Locate the cell with the specified text and output its [X, Y] center coordinate. 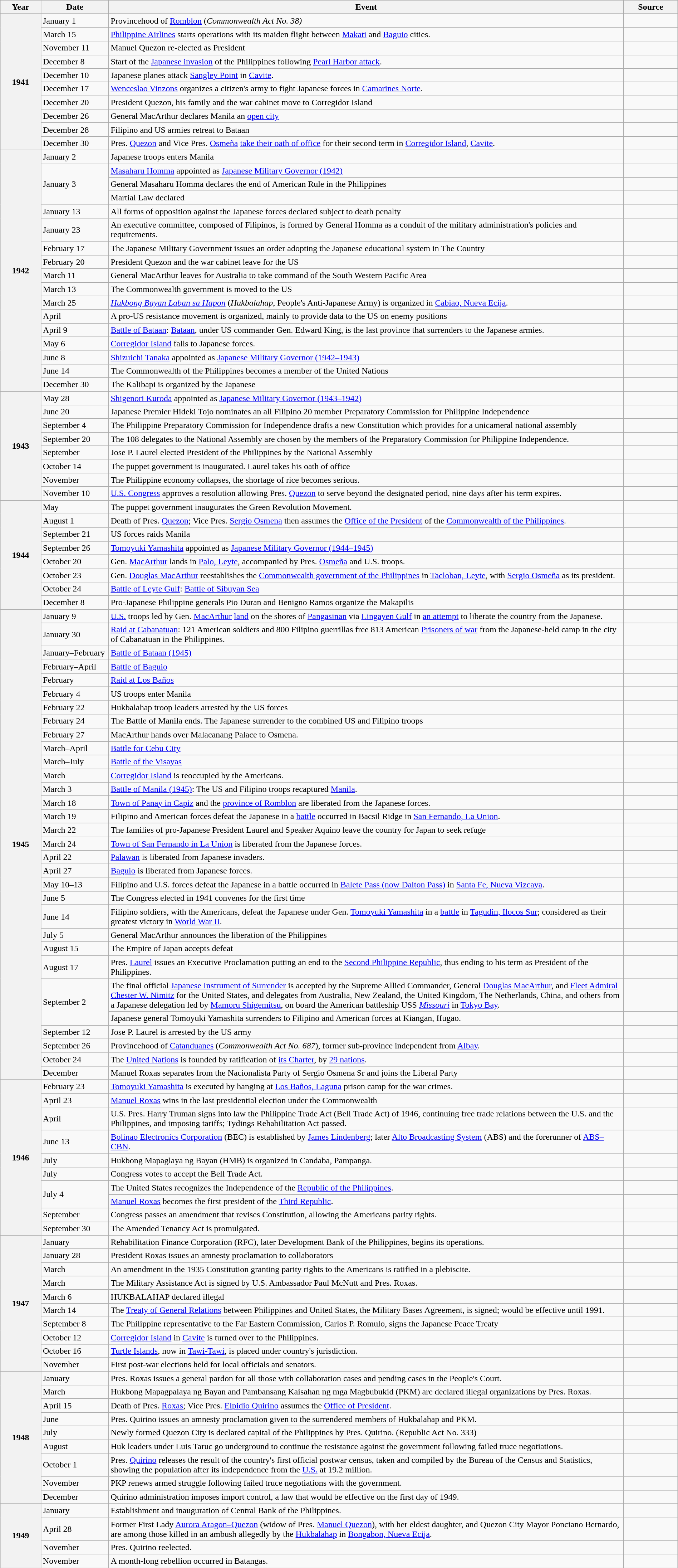
Manuel Roxas separates from the Nacionalista Party of Sergio Osmena Sr and joins the Liberal Party [366, 1073]
Source [651, 7]
Tomoyuki Yamashita appointed as Japanese Military Governor (1944–1945) [366, 548]
April 28 [74, 1529]
The Commonwealth of the Philippines becomes a member of the United Nations [366, 371]
April 27 [74, 871]
April 9 [74, 330]
Death of Pres. Roxas; Vice Pres. Elpidio Quirino assumes the Office of President. [366, 1406]
Battle of the Visayas [366, 762]
September 8 [74, 1324]
March 6 [74, 1296]
The Philippine representative to the Far Eastern Commission, Carlos P. Romulo, signs the Japanese Peace Treaty [366, 1324]
General MacArthur announces the liberation of the Philippines [366, 935]
President Roxas issues an amnesty proclamation to collaborators [366, 1256]
Bolinao Electronics Corporation (BEC) is established by James Lindenberg; later Alto Broadcasting System (ABS) and the forerunner of ABS–CBN. [366, 1142]
Pres. Quirino reelected. [366, 1547]
Jose P. Laurel elected President of the Philippines by the National Assembly [366, 453]
Provincehood of Romblon (Commonwealth Act No. 38) [366, 21]
Town of San Fernando in La Union is liberated from the Japanese forces. [366, 843]
General MacArthur leaves for Australia to take command of the South Western Pacific Area [366, 276]
Corregidor Island is reoccupied by the Americans. [366, 775]
March 18 [74, 803]
The Commonwealth government is moved to the US [366, 289]
Gen. MacArthur lands in Palo, Leyte, accompanied by Pres. Osmeña and U.S. troops. [366, 561]
April 23 [74, 1100]
An executive committee, composed of Filipinos, is formed by General Homma as a conduit of the military administration's policies and requirements. [366, 230]
February 24 [74, 721]
The Congress elected in 1941 convenes for the first time [366, 898]
US forces raids Manila [366, 534]
Japanese planes attack Sangley Point in Cavite. [366, 75]
October 20 [74, 561]
Battle of Baguio [366, 667]
February–April [74, 667]
The Empire of Japan accepts defeat [366, 949]
August [74, 1446]
Philippine Airlines starts operations with its maiden flight between Makati and Baguio cities. [366, 34]
General Masaharu Homma declares the end of American Rule in the Philippines [366, 184]
October 1 [74, 1465]
Tomoyuki Yamashita is executed by hanging at Los Baños, Laguna prison camp for the war crimes. [366, 1086]
Japanese troops enters Manila [366, 157]
March 11 [74, 276]
January 23 [74, 230]
February 23 [74, 1086]
1945 [21, 844]
Turtle Islands, now in Tawi-Tawi, is placed under country's jurisdiction. [366, 1351]
Battle of Manila (1945): The US and Filipino troops recaptured Manila. [366, 789]
The 108 delegates to the National Assembly are chosen by the members of the Preparatory Commission for Philippine Independence. [366, 439]
January 1 [74, 21]
A month-long rebellion occurred in Batangas. [366, 1561]
First post-war elections held for local officials and senators. [366, 1365]
July 5 [74, 935]
Rehabilitation Finance Corporation (RFC), later Development Bank of the Philippines, begins its operations. [366, 1242]
1941 [21, 82]
January 13 [74, 211]
U.S. troops led by Gen. MacArthur land on the shores of Pangasinan via Lingayen Gulf in an attempt to liberate the country from the Japanese. [366, 616]
1942 [21, 271]
The Battle of Manila ends. The Japanese surrender to the combined US and Filipino troops [366, 721]
Battle for Cebu City [366, 748]
MacArthur hands over Malacanang Palace to Osmena. [366, 735]
Death of Pres. Quezon; Vice Pres. Sergio Osmena then assumes the Office of the President of the Commonwealth of the Philippines. [366, 521]
U.S. Congress approves a resolution allowing Pres. Quezon to serve beyond the designated period, nine days after his term expires. [366, 493]
October 12 [74, 1337]
May [74, 507]
Masaharu Homma appointed as Japanese Military Governor (1942) [366, 171]
Martial Law declared [366, 198]
March–April [74, 748]
1948 [21, 1438]
Japanese general Tomoyuki Yamashita surrenders to Filipino and American forces at Kiangan, Ifugao. [366, 1018]
Gen. Douglas MacArthur reestablishes the Commonwealth government of the Philippines in Tacloban, Leyte, with Sergio Osmeña as its president. [366, 575]
July 4 [74, 1194]
September 12 [74, 1032]
September 20 [74, 439]
The Military Assistance Act is signed by U.S. Ambassador Paul McNutt and Pres. Roxas. [366, 1283]
1946 [21, 1157]
February 22 [74, 707]
January 9 [74, 616]
The United Nations is founded by ratification of its Charter, by 29 nations. [366, 1059]
Hukbong Mapagpalaya ng Bayan and Pambansang Kaisahan ng mga Magbubukid (PKM) are declared illegal organizations by Pres. Roxas. [366, 1392]
Congress passes an amendment that revises Constitution, allowing the Americans parity rights. [366, 1215]
Filipino and American forces defeat the Japanese in a battle occurred in Bacsil Ridge in San Fernando, La Union. [366, 816]
Pres. Roxas issues a general pardon for all those with collaboration cases and pending cases in the People's Court. [366, 1378]
Event [366, 7]
January 2 [74, 157]
The Amended Tenancy Act is promulgated. [366, 1228]
Corregidor Island in Cavite is turned over to the Philippines. [366, 1337]
August 15 [74, 949]
February 27 [74, 735]
HUKBALAHAP declared illegal [366, 1296]
Battle of Bataan (1945) [366, 653]
PKP renews armed struggle following failed truce negotiations with the government. [366, 1483]
Start of the Japanese invasion of the Philippines following Pearl Harbor attack. [366, 62]
President Quezon and the war cabinet leave for the US [366, 262]
The Philippine economy collapses, the shortage of rice becomes serious. [366, 480]
The Treaty of General Relations between Philippines and United States, the Military Bases Agreement, is signed; would be effective until 1991. [366, 1310]
Manuel Roxas wins in the last presidential election under the Commonwealth [366, 1100]
November 11 [74, 48]
President Quezon, his family and the war cabinet move to Corregidor Island [366, 102]
The families of pro-Japanese President Laurel and Speaker Aquino leave the country for Japan to seek refuge [366, 830]
Shizuichi Tanaka appointed as Japanese Military Governor (1942–1943) [366, 357]
Battle of Leyte Gulf: Battle of Sibuyan Sea [366, 589]
Hukbalahap troop leaders arrested by the US forces [366, 707]
September 4 [74, 425]
November 10 [74, 493]
Newly formed Quezon City is declared capital of the Philippines by Pres. Quirino. (Republic Act No. 333) [366, 1433]
March 13 [74, 289]
Palawan is liberated from Japanese invaders. [366, 857]
December 10 [74, 75]
March 15 [74, 34]
The Japanese Military Government issues an order adopting the Japanese educational system in The Country [366, 248]
March 3 [74, 789]
March 14 [74, 1310]
June 8 [74, 357]
December 26 [74, 116]
February 20 [74, 262]
Quirino administration imposes import control, a law that would be effective on the first day of 1949. [366, 1497]
Provincehood of Catanduanes (Commonwealth Act No. 687), former sub-province independent from Albay. [366, 1046]
March 25 [74, 303]
Manuel Roxas becomes the first president of the Third Republic. [366, 1201]
Wenceslao Vinzons organizes a citizen's army to fight Japanese forces in Camarines Norte. [366, 89]
Shigenori Kuroda appointed as Japanese Military Governor (1943–1942) [366, 398]
February [74, 680]
December 17 [74, 89]
April 22 [74, 857]
Huk leaders under Luis Taruc go underground to continue the resistance against the government following failed truce negotiations. [366, 1446]
December 20 [74, 102]
Raid at Los Baños [366, 680]
The Kalibapi is organized by the Japanese [366, 384]
June [74, 1419]
April 15 [74, 1406]
January–February [74, 653]
1944 [21, 555]
January 28 [74, 1256]
January 3 [74, 184]
September 30 [74, 1228]
February 17 [74, 248]
Date [74, 7]
Filipino and US armies retreat to Bataan [366, 130]
September 2 [74, 1002]
October 16 [74, 1351]
Pres. Quezon and Vice Pres. Osmeña take their oath of office for their second term in Corregidor Island, Cavite. [366, 143]
August 1 [74, 521]
Japanese Premier Hideki Tojo nominates an all Filipino 20 member Preparatory Commission for Philippine Independence [366, 412]
September 21 [74, 534]
February 4 [74, 694]
1949 [21, 1536]
Corregidor Island falls to Japanese forces. [366, 344]
An amendment in the 1935 Constitution granting parity rights to the Americans is ratified in a plebiscite. [366, 1269]
Congress votes to accept the Bell Trade Act. [366, 1174]
The United States recognizes the Independence of the Republic of the Philippines. [366, 1188]
Town of Panay in Capiz and the province of Romblon are liberated from the Japanese forces. [366, 803]
Baguio is liberated from Japanese forces. [366, 871]
Pro-Japanese Philippine generals Pio Duran and Benigno Ramos organize the Makapilis [366, 602]
Year [21, 7]
Establishment and inauguration of Central Bank of the Philippines. [366, 1510]
1947 [21, 1303]
March 24 [74, 843]
March 19 [74, 816]
January 30 [74, 635]
October 14 [74, 466]
August 17 [74, 967]
December 28 [74, 130]
General MacArthur declares Manila an open city [366, 116]
June 5 [74, 898]
Pres. Quirino issues an amnesty proclamation given to the surrendered members of Hukbalahap and PKM. [366, 1419]
May 10–13 [74, 885]
March–July [74, 762]
Jose P. Laurel is arrested by the US army [366, 1032]
Hukbong Bayan Laban sa Hapon (Hukbalahap, People's Anti-Japanese Army) is organized in Cabiao, Nueva Ecija. [366, 303]
The puppet government is inaugurated. Laurel takes his oath of office [366, 466]
May 28 [74, 398]
October 23 [74, 575]
The puppet government inaugurates the Green Revolution Movement. [366, 507]
Battle of Bataan: Bataan, under US commander Gen. Edward King, is the last province that surrenders to the Japanese armies. [366, 330]
Hukbong Mapaglaya ng Bayan (HMB) is organized in Candaba, Pampanga. [366, 1160]
1943 [21, 446]
Filipino and U.S. forces defeat the Japanese in a battle occurred in Balete Pass (now Dalton Pass) in Santa Fe, Nueva Vizcaya. [366, 885]
The Philippine Preparatory Commission for Independence drafts a new Constitution which provides for a unicameral national assembly [366, 425]
June 13 [74, 1142]
March 22 [74, 830]
All forms of opposition against the Japanese forces declared subject to death penalty [366, 211]
Manuel Quezon re-elected as President [366, 48]
June 20 [74, 412]
US troops enter Manila [366, 694]
May 6 [74, 344]
A pro-US resistance movement is organized, mainly to provide data to the US on enemy positions [366, 316]
